Provide the (x, y) coordinate of the cell's center where the given text is located.  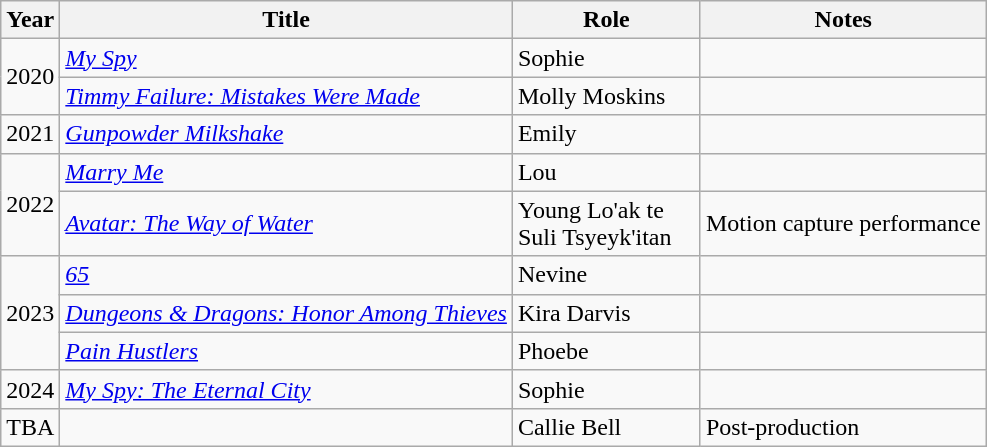
Callie Bell (606, 427)
65 (286, 275)
Role (606, 20)
Avatar: The Way of Water (286, 224)
Marry Me (286, 172)
Lou (606, 172)
Gunpowder Milkshake (286, 134)
TBA (30, 427)
Motion capture performance (843, 224)
Post-production (843, 427)
2024 (30, 389)
Dungeons & Dragons: Honor Among Thieves (286, 313)
Pain Hustlers (286, 351)
Phoebe (606, 351)
Emily (606, 134)
Kira Darvis (606, 313)
2023 (30, 313)
My Spy (286, 58)
Year (30, 20)
My Spy: The Eternal City (286, 389)
Molly Moskins (606, 96)
Notes (843, 20)
Title (286, 20)
Young Lo'ak te Suli Tsyeyk'itan (606, 224)
Nevine (606, 275)
Timmy Failure: Mistakes Were Made (286, 96)
2020 (30, 77)
2022 (30, 204)
2021 (30, 134)
